Return [x, y] of the center of cell containing provided text 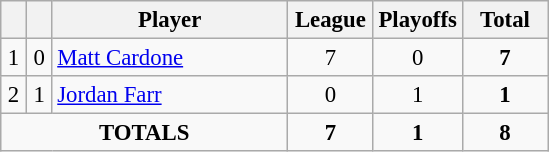
2 [14, 95]
8 [505, 133]
Playoffs [418, 20]
Total [505, 20]
Player [170, 20]
Jordan Farr [170, 95]
TOTALS [144, 133]
League [331, 20]
Matt Cardone [170, 58]
